Search for the cell housing the specified text and yield its (x, y) center coordinate. 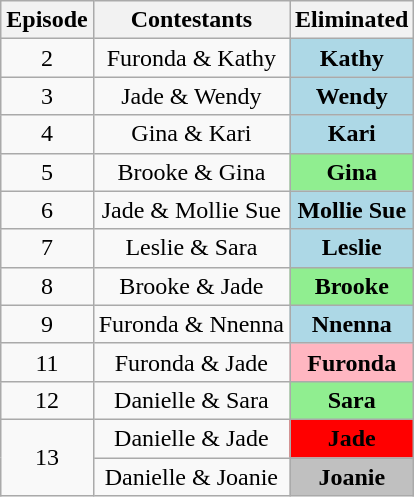
13 (47, 457)
12 (47, 400)
Furonda (352, 362)
Kari (352, 134)
5 (47, 172)
Danielle & Joanie (191, 477)
Eliminated (352, 20)
Furonda & Jade (191, 362)
Furonda & Nnenna (191, 324)
Gina (352, 172)
Gina & Kari (191, 134)
Leslie (352, 248)
Furonda & Kathy (191, 58)
2 (47, 58)
11 (47, 362)
Joanie (352, 477)
Brooke & Gina (191, 172)
Jade (352, 438)
Danielle & Sara (191, 400)
Jade & Wendy (191, 96)
4 (47, 134)
Wendy (352, 96)
3 (47, 96)
Jade & Mollie Sue (191, 210)
8 (47, 286)
Kathy (352, 58)
Brooke (352, 286)
Contestants (191, 20)
Episode (47, 20)
Nnenna (352, 324)
Brooke & Jade (191, 286)
7 (47, 248)
Mollie Sue (352, 210)
Sara (352, 400)
Leslie & Sara (191, 248)
Danielle & Jade (191, 438)
6 (47, 210)
9 (47, 324)
